Provide the (x, y) coordinate of the cell's center where the given text is located.  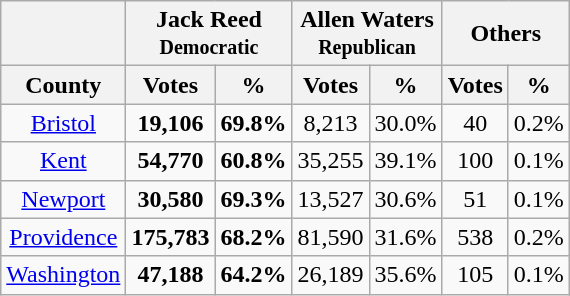
40 (475, 123)
Washington (64, 275)
69.3% (254, 199)
Bristol (64, 123)
13,527 (330, 199)
26,189 (330, 275)
64.2% (254, 275)
175,783 (170, 237)
County (64, 85)
30.6% (406, 199)
60.8% (254, 161)
Newport (64, 199)
105 (475, 275)
51 (475, 199)
30,580 (170, 199)
68.2% (254, 237)
Jack ReedDemocratic (209, 34)
81,590 (330, 237)
Others (506, 34)
39.1% (406, 161)
69.8% (254, 123)
100 (475, 161)
47,188 (170, 275)
Allen WatersRepublican (367, 34)
30.0% (406, 123)
35.6% (406, 275)
Kent (64, 161)
31.6% (406, 237)
8,213 (330, 123)
538 (475, 237)
Providence (64, 237)
19,106 (170, 123)
54,770 (170, 161)
35,255 (330, 161)
